From the cell containing the given text, extract its center point as (x, y) coordinate. 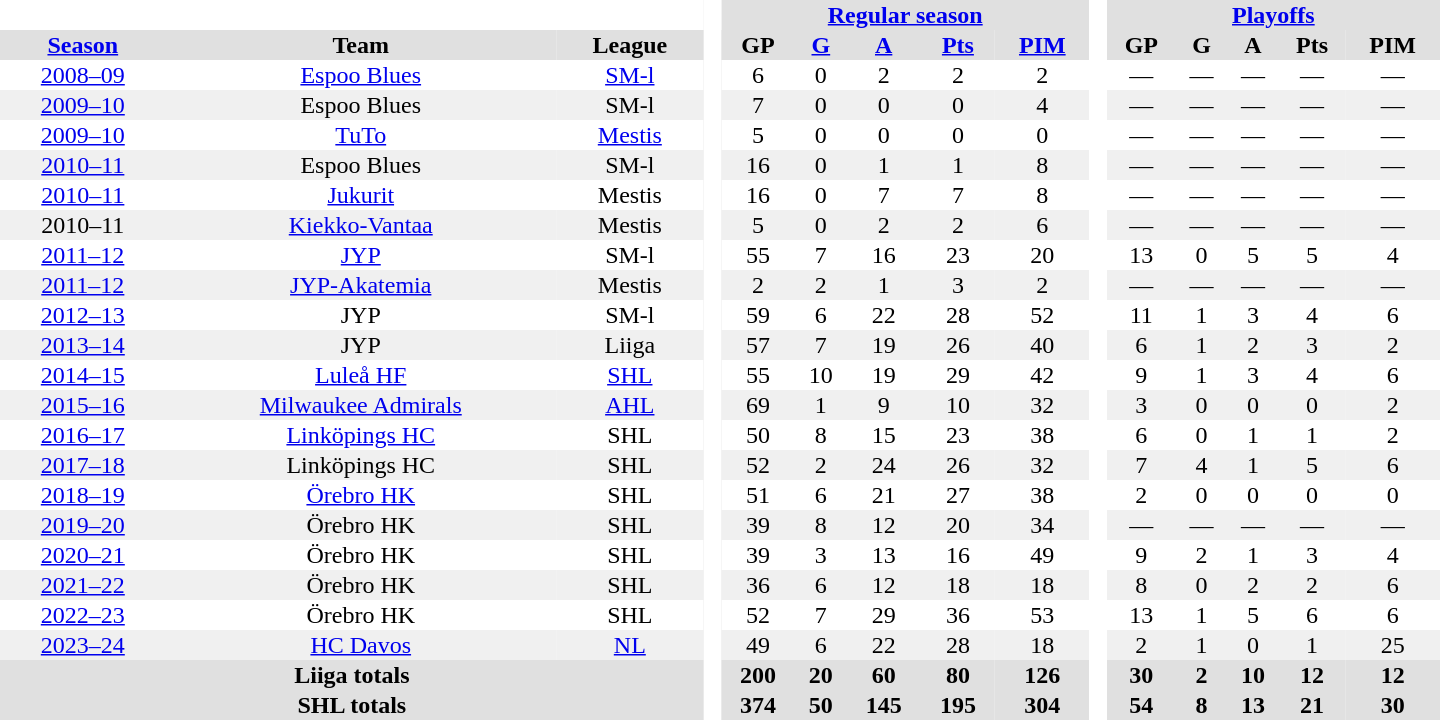
304 (1042, 705)
Regular season (906, 15)
Season (83, 45)
JYP-Akatemia (361, 285)
145 (884, 705)
Liiga totals (352, 675)
2012–13 (83, 315)
24 (884, 465)
25 (1392, 645)
11 (1142, 315)
League (630, 45)
2008–09 (83, 75)
2023–24 (83, 645)
2015–16 (83, 405)
2017–18 (83, 465)
54 (1142, 705)
200 (758, 675)
Milwaukee Admirals (361, 405)
2016–17 (83, 435)
59 (758, 315)
2018–19 (83, 495)
60 (884, 675)
Team (361, 45)
374 (758, 705)
Kiekko-Vantaa (361, 225)
126 (1042, 675)
80 (958, 675)
Playoffs (1274, 15)
2014–15 (83, 375)
34 (1042, 525)
Liiga (630, 345)
195 (958, 705)
2022–23 (83, 615)
2020–21 (83, 555)
Luleå HF (361, 375)
Jukurit (361, 195)
42 (1042, 375)
TuTo (361, 135)
HC Davos (361, 645)
53 (1042, 615)
27 (958, 495)
SHL totals (352, 705)
15 (884, 435)
AHL (630, 405)
51 (758, 495)
40 (1042, 345)
69 (758, 405)
NL (630, 645)
2013–14 (83, 345)
57 (758, 345)
2021–22 (83, 585)
2019–20 (83, 525)
